Capture the cell that displays the provided text and extract its (x, y) central coordinate. 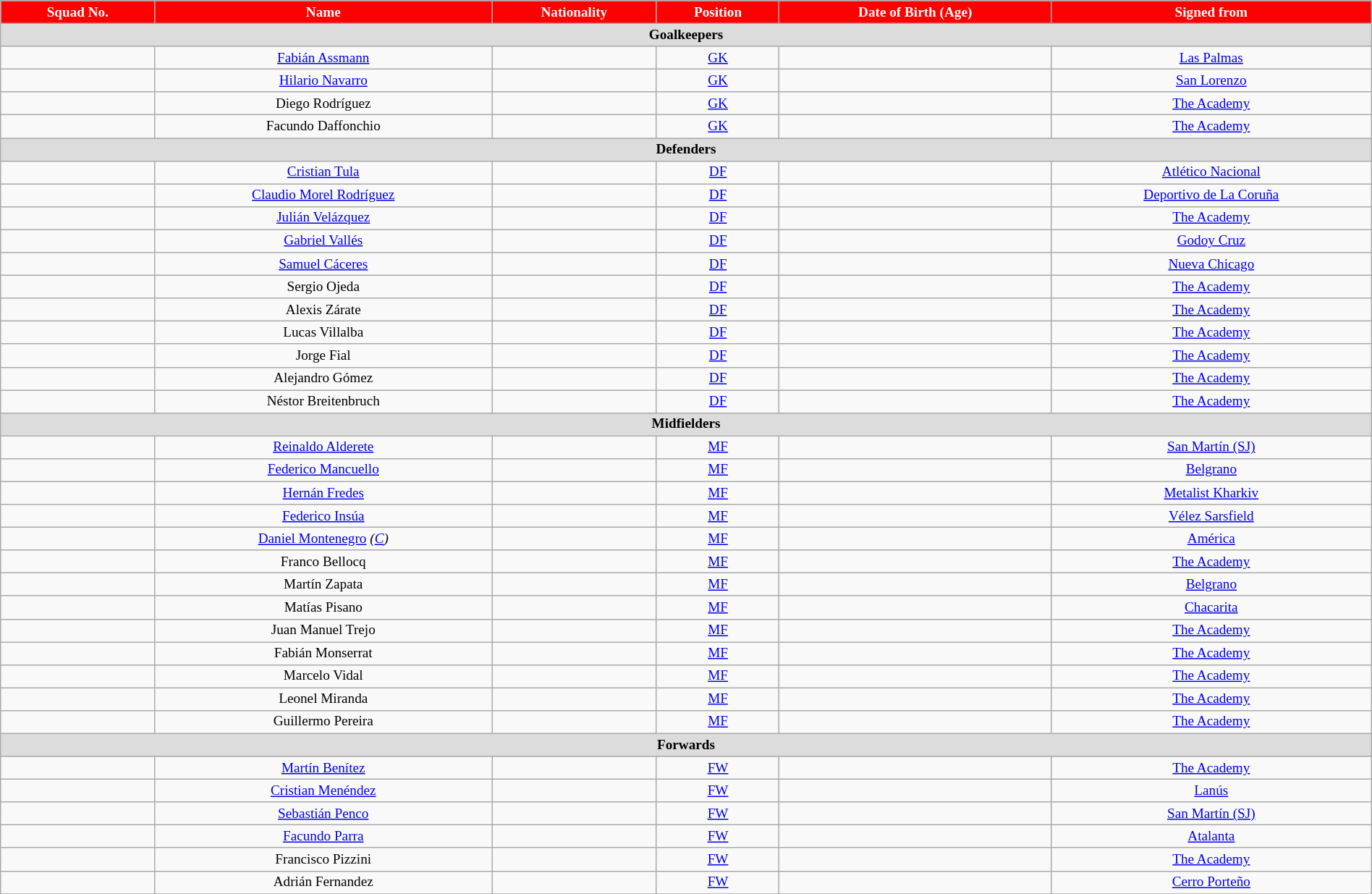
Marcelo Vidal (323, 676)
Julián Velázquez (323, 218)
San Lorenzo (1211, 80)
Lucas Villalba (323, 333)
Martín Benítez (323, 768)
Fabián Monserrat (323, 653)
Lanús (1211, 790)
Reinaldo Alderete (323, 447)
Sebastián Penco (323, 814)
Position (718, 12)
Facundo Daffonchio (323, 127)
Goalkeepers (686, 35)
Midfielders (686, 424)
Federico Insúa (323, 516)
Cristian Tula (323, 172)
Godoy Cruz (1211, 241)
Squad No. (78, 12)
Cerro Porteño (1211, 882)
Jorge Fial (323, 355)
Name (323, 12)
Adrián Fernandez (323, 882)
Matías Pisano (323, 607)
Alexis Zárate (323, 310)
Guillermo Pereira (323, 722)
Forwards (686, 745)
Signed from (1211, 12)
Claudio Morel Rodríguez (323, 195)
Atlético Nacional (1211, 172)
Diego Rodríguez (323, 104)
Nueva Chicago (1211, 264)
Juan Manuel Trejo (323, 631)
Sergio Ojeda (323, 287)
Franco Bellocq (323, 562)
Fabián Assmann (323, 58)
Alejandro Gómez (323, 379)
Defenders (686, 149)
Martín Zapata (323, 585)
Néstor Breitenbruch (323, 401)
Cristian Menéndez (323, 790)
Date of Birth (Age) (915, 12)
Vélez Sarsfield (1211, 516)
Leonel Miranda (323, 699)
Federico Mancuello (323, 470)
Daniel Montenegro (C) (323, 539)
Samuel Cáceres (323, 264)
Atalanta (1211, 837)
Gabriel Vallés (323, 241)
Deportivo de La Coruña (1211, 195)
América (1211, 539)
Hilario Navarro (323, 80)
Metalist Kharkiv (1211, 493)
Francisco Pizzini (323, 859)
Nationality (575, 12)
Hernán Fredes (323, 493)
Chacarita (1211, 607)
Las Palmas (1211, 58)
Facundo Parra (323, 837)
